Return (x, y) of the center of cell containing provided text 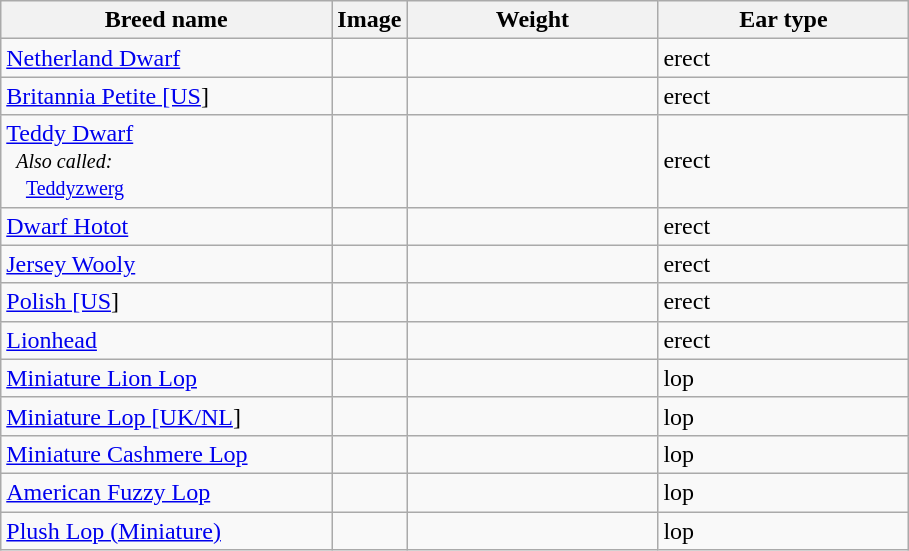
Miniature Cashmere Lop (166, 454)
Weight (532, 20)
Polish [US] (166, 302)
Miniature Lop [UK/NL] (166, 416)
Dwarf Hotot (166, 226)
Jersey Wooly (166, 264)
Miniature Lion Lop (166, 378)
Breed name (166, 20)
Lionhead (166, 340)
Ear type (784, 20)
Teddy Dwarf Also called: Teddyzwerg (166, 161)
Netherland Dwarf (166, 58)
American Fuzzy Lop (166, 492)
Britannia Petite [US] (166, 96)
Plush Lop (Miniature) (166, 531)
Image (370, 20)
